Capture the cell that displays the provided text and extract its (X, Y) central coordinate. 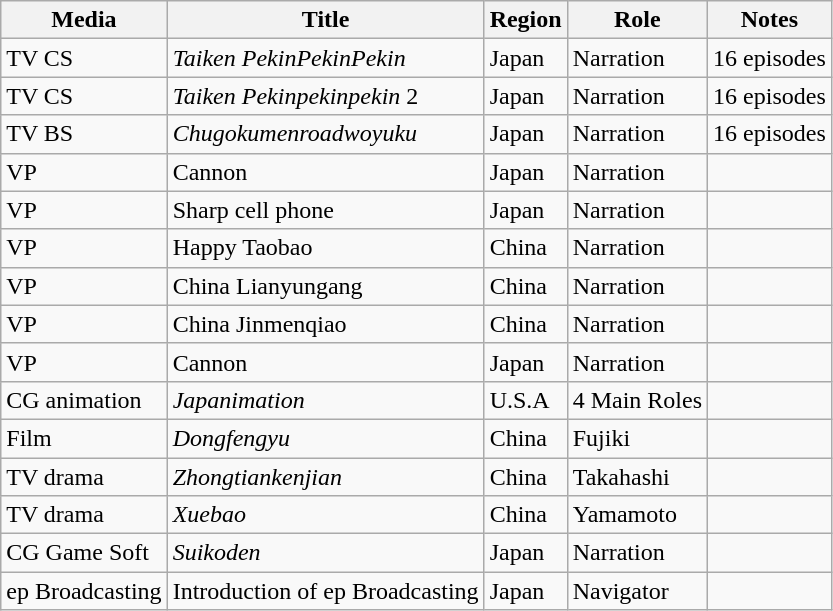
Media (84, 20)
ep Broadcasting (84, 591)
Xuebao (326, 515)
Film (84, 438)
Taiken Pekinpekinpekin 2 (326, 96)
Sharp cell phone (326, 210)
Fujiki (637, 438)
CG animation (84, 400)
Zhongtiankenjian (326, 477)
CG Game Soft (84, 553)
TV BS (84, 134)
Navigator (637, 591)
Notes (770, 20)
Region (526, 20)
Yamamoto (637, 515)
U.S.A (526, 400)
Introduction of ep Broadcasting (326, 591)
Dongfengyu (326, 438)
Suikoden (326, 553)
Title (326, 20)
Happy Taobao (326, 248)
Taiken PekinPekinPekin (326, 58)
Role (637, 20)
China Jinmenqiao (326, 324)
4 Main Roles (637, 400)
China Lianyungang (326, 286)
Takahashi (637, 477)
Chugokumenroadwoyuku (326, 134)
Japanimation (326, 400)
